Capture the cell that displays the provided text and extract its [X, Y] central coordinate. 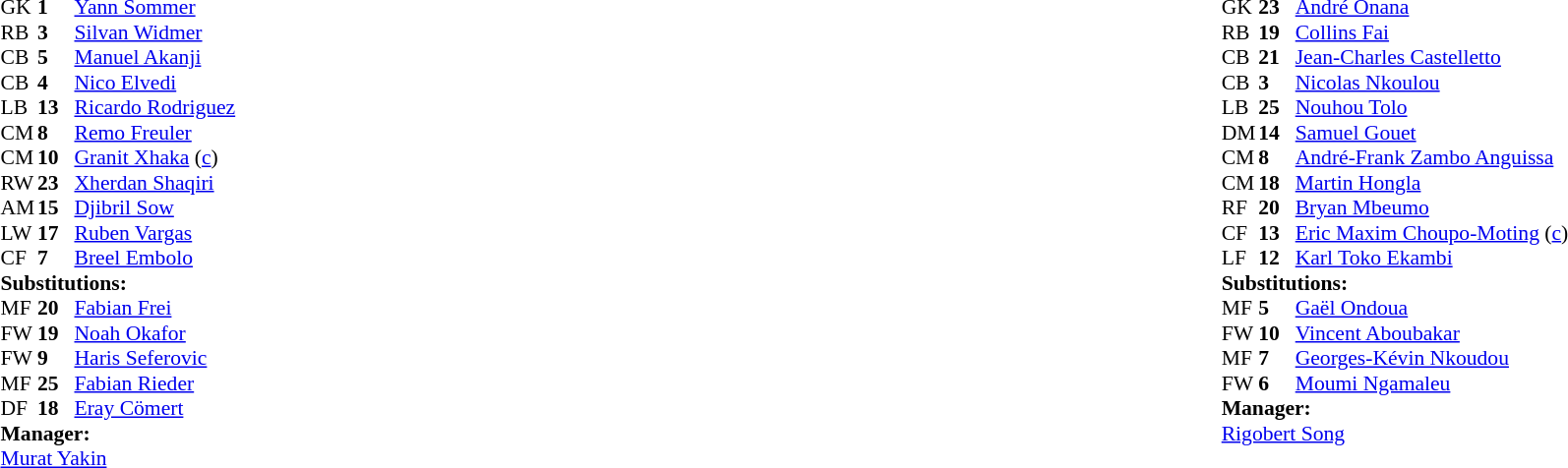
Breel Embolo [155, 259]
DM [1240, 133]
Nico Elvedi [155, 83]
9 [56, 359]
Granit Xhaka (c) [155, 158]
12 [1277, 259]
23 [56, 183]
14 [1277, 133]
Silvan Widmer [155, 32]
4 [56, 83]
Eray Cömert [155, 408]
Xherdan Shaqiri [155, 183]
Ricardo Rodriguez [155, 107]
21 [1277, 58]
LW [19, 233]
15 [56, 207]
Djibril Sow [155, 207]
Haris Seferovic [155, 359]
Fabian Rieder [155, 383]
17 [56, 233]
Remo Freuler [155, 133]
RW [19, 183]
Substitutions: [118, 283]
LF [1240, 259]
DF [19, 408]
Fabian Frei [155, 308]
Manager: [118, 434]
6 [1277, 383]
Ruben Vargas [155, 233]
Manuel Akanji [155, 58]
AM [19, 207]
Noah Okafor [155, 333]
RF [1240, 207]
